Find where the given text appears and provide that cell's center as (x, y) coordinate. 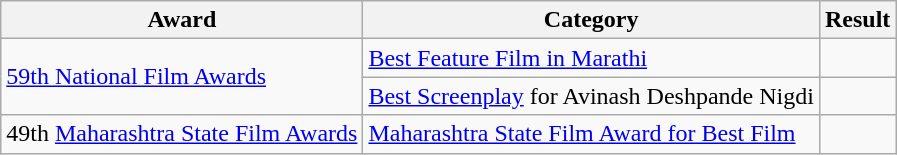
49th Maharashtra State Film Awards (182, 134)
Result (857, 20)
Award (182, 20)
Maharashtra State Film Award for Best Film (592, 134)
59th National Film Awards (182, 77)
Best Screenplay for Avinash Deshpande Nigdi (592, 96)
Best Feature Film in Marathi (592, 58)
Category (592, 20)
